Pinpoint the cell where the given text exists, returning its [x, y] midpoint coordinate. 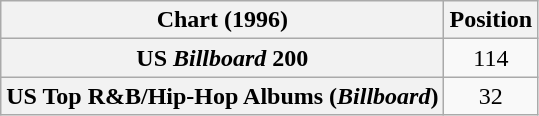
114 [491, 58]
US Top R&B/Hip-Hop Albums (Billboard) [222, 96]
Position [491, 20]
US Billboard 200 [222, 58]
32 [491, 96]
Chart (1996) [222, 20]
